Find where the given text appears and provide that cell's center as (x, y) coordinate. 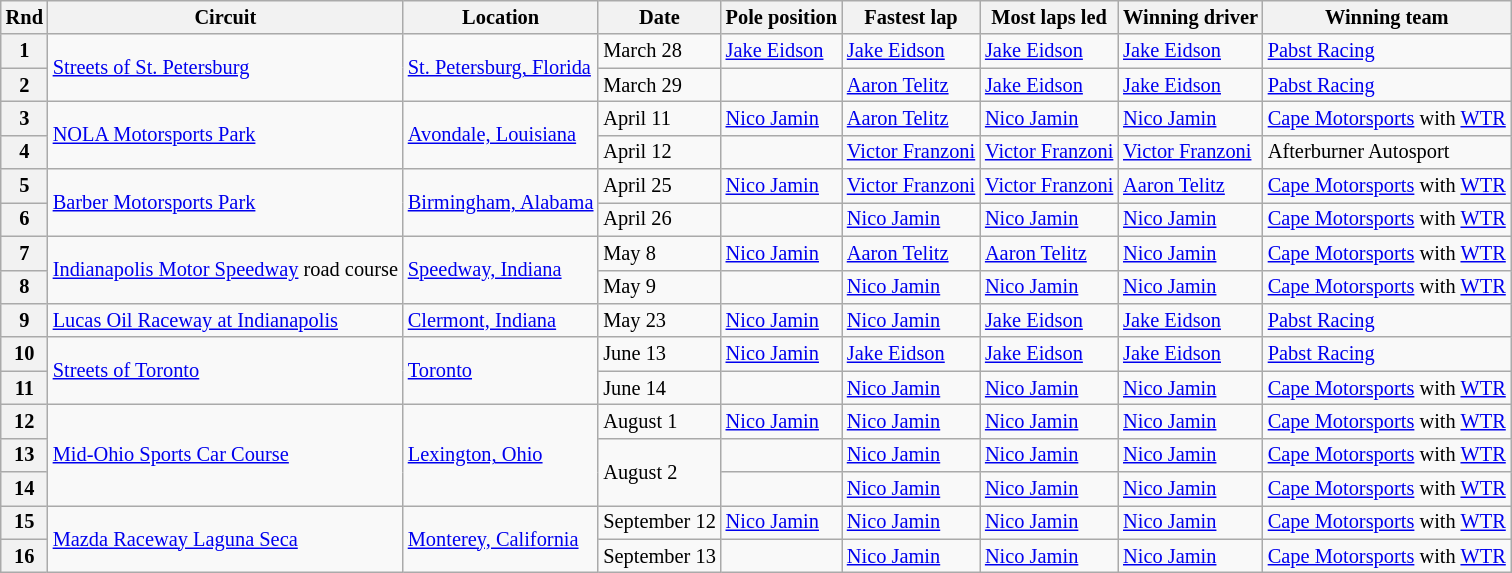
August 1 (659, 421)
Afterburner Autosport (1387, 152)
16 (24, 556)
Circuit (226, 17)
June 13 (659, 354)
Lucas Oil Raceway at Indianapolis (226, 320)
Speedway, Indiana (500, 270)
May 23 (659, 320)
6 (24, 219)
Mazda Raceway Laguna Seca (226, 538)
April 11 (659, 118)
13 (24, 455)
April 25 (659, 186)
Avondale, Louisiana (500, 134)
Streets of St. Petersburg (226, 68)
Rnd (24, 17)
Mid-Ohio Sports Car Course (226, 454)
June 14 (659, 388)
NOLA Motorsports Park (226, 134)
St. Petersburg, Florida (500, 68)
March 28 (659, 51)
May 8 (659, 253)
3 (24, 118)
Barber Motorsports Park (226, 202)
May 9 (659, 287)
Location (500, 17)
September 13 (659, 556)
September 12 (659, 522)
Winning driver (1190, 17)
Winning team (1387, 17)
August 2 (659, 472)
15 (24, 522)
12 (24, 421)
1 (24, 51)
Toronto (500, 370)
Clermont, Indiana (500, 320)
8 (24, 287)
11 (24, 388)
April 12 (659, 152)
Lexington, Ohio (500, 454)
9 (24, 320)
7 (24, 253)
April 26 (659, 219)
March 29 (659, 85)
Date (659, 17)
Fastest lap (911, 17)
5 (24, 186)
14 (24, 489)
Indianapolis Motor Speedway road course (226, 270)
Streets of Toronto (226, 370)
Pole position (782, 17)
2 (24, 85)
4 (24, 152)
Monterey, California (500, 538)
10 (24, 354)
Birmingham, Alabama (500, 202)
Most laps led (1049, 17)
